From the cell containing the given text, extract its center point as (X, Y) coordinate. 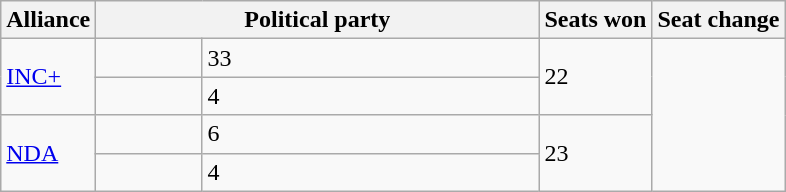
Political party (318, 20)
22 (596, 77)
Seats won (596, 20)
33 (370, 58)
Seat change (718, 20)
INC+ (48, 77)
Alliance (48, 20)
NDA (48, 153)
23 (596, 153)
6 (370, 134)
